Output the [x, y] coordinate of the center of the cell containing the given text.  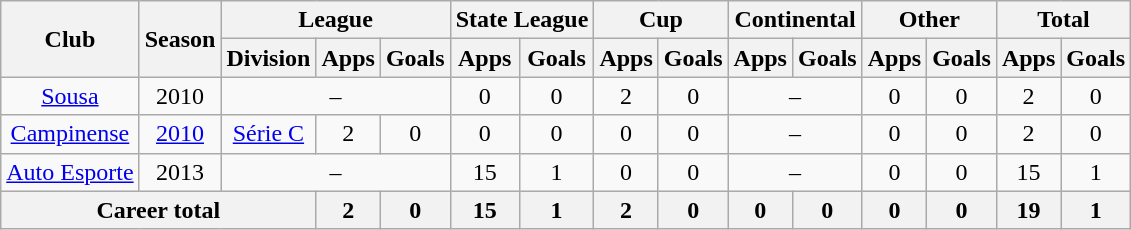
State League [522, 20]
2013 [180, 172]
Cup [661, 20]
Season [180, 39]
Campinense [70, 134]
Auto Esporte [70, 172]
Sousa [70, 96]
Total [1063, 20]
Division [268, 58]
Série C [268, 134]
Club [70, 39]
19 [1028, 210]
Continental [795, 20]
Career total [158, 210]
Other [929, 20]
League [336, 20]
